Identify which cell holds the provided text, then report its [x, y] central coordinate. 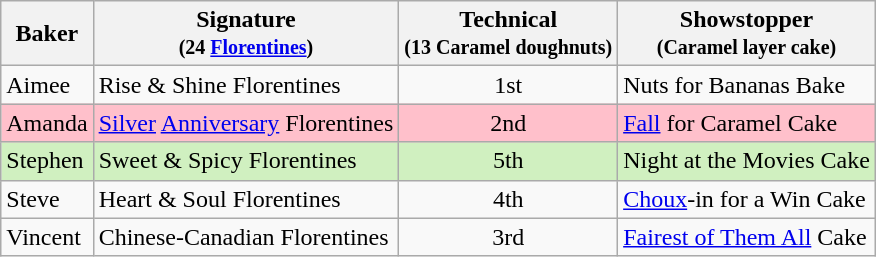
Heart & Soul Florentines [246, 199]
Night at the Movies Cake [747, 161]
Fall for Caramel Cake [747, 123]
Chinese-Canadian Florentines [246, 237]
Nuts for Bananas Bake [747, 85]
2nd [508, 123]
Rise & Shine Florentines [246, 85]
5th [508, 161]
Showstopper(Caramel layer cake) [747, 34]
Sweet & Spicy Florentines [246, 161]
Fairest of Them All Cake [747, 237]
Vincent [47, 237]
Choux-in for a Win Cake [747, 199]
Aimee [47, 85]
Baker [47, 34]
Amanda [47, 123]
Stephen [47, 161]
Steve [47, 199]
1st [508, 85]
4th [508, 199]
Silver Anniversary Florentines [246, 123]
3rd [508, 237]
Technical(13 Caramel doughnuts) [508, 34]
Signature(24 Florentines) [246, 34]
